Determine the (x, y) coordinate at the center of the cell enclosing the given text.  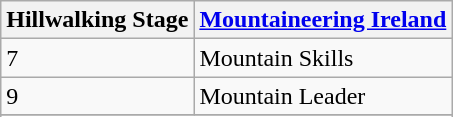
Mountaineering Ireland (323, 20)
Mountain Skills (323, 58)
9 (98, 96)
Mountain Leader (323, 96)
Hillwalking Stage (98, 20)
7 (98, 58)
